Identify which cell holds the provided text, then report its [X, Y] central coordinate. 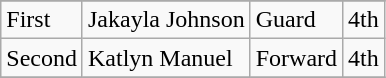
Forward [296, 58]
Second [42, 58]
Jakayla Johnson [166, 20]
Katlyn Manuel [166, 58]
First [42, 20]
Guard [296, 20]
